Output the (x, y) coordinate of the center of the cell containing the given text.  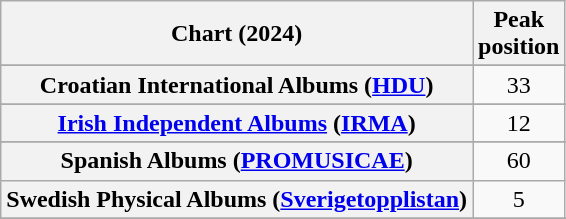
33 (519, 85)
12 (519, 123)
Chart (2024) (237, 34)
Croatian International Albums (HDU) (237, 85)
Swedish Physical Albums (Sverigetopplistan) (237, 199)
Irish Independent Albums (IRMA) (237, 123)
Spanish Albums (PROMUSICAE) (237, 161)
5 (519, 199)
60 (519, 161)
Peakposition (519, 34)
